For the text-containing cell, return its midpoint in (X, Y) coordinate format. 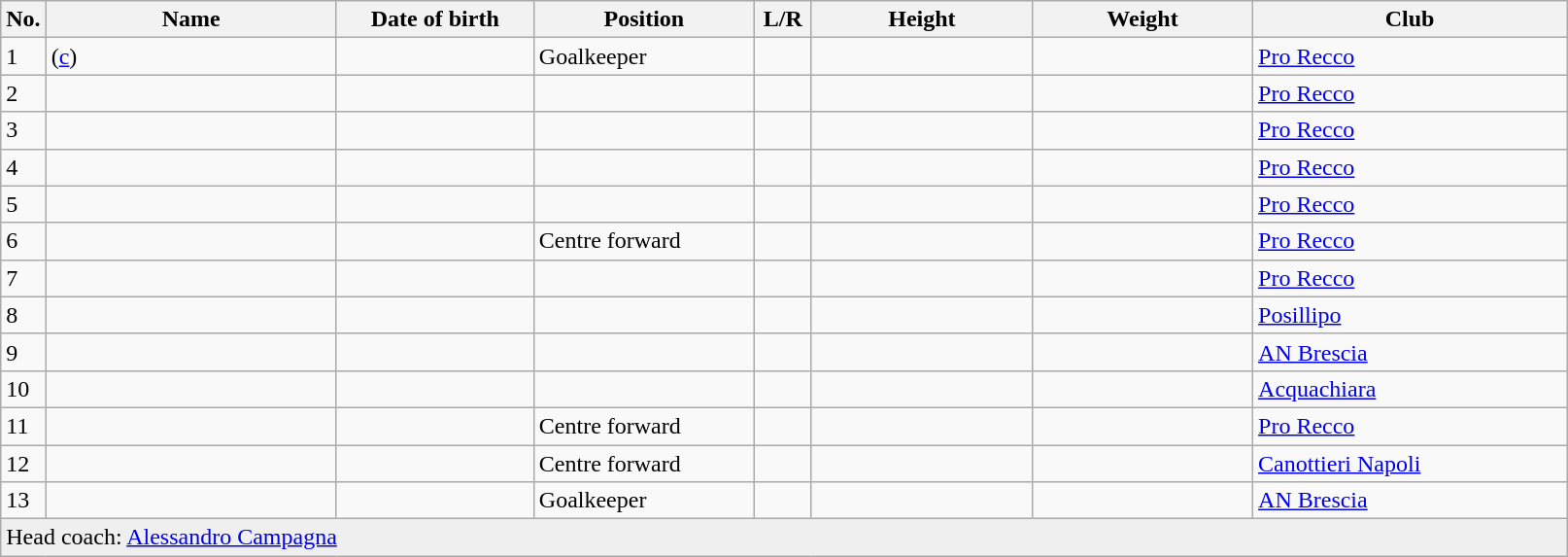
1 (23, 56)
Date of birth (435, 19)
Weight (1142, 19)
Acquachiara (1411, 389)
11 (23, 426)
3 (23, 130)
10 (23, 389)
No. (23, 19)
Name (190, 19)
Head coach: Alessandro Campagna (784, 538)
Height (921, 19)
9 (23, 352)
Club (1411, 19)
7 (23, 278)
6 (23, 241)
8 (23, 315)
4 (23, 167)
Position (643, 19)
2 (23, 93)
12 (23, 464)
13 (23, 501)
Canottieri Napoli (1411, 464)
(c) (190, 56)
Posillipo (1411, 315)
L/R (783, 19)
5 (23, 204)
